Scan for the cell matching the given text and deliver its [x, y] coordinate at center. 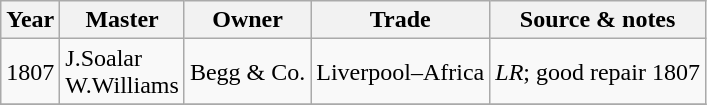
1807 [30, 72]
LR; good repair 1807 [598, 72]
Year [30, 20]
Trade [400, 20]
J.SoalarW.Williams [122, 72]
Owner [247, 20]
Begg & Co. [247, 72]
Source & notes [598, 20]
Master [122, 20]
Liverpool–Africa [400, 72]
